Detect which cell encompasses the target text, then output its [X, Y] center coordinate. 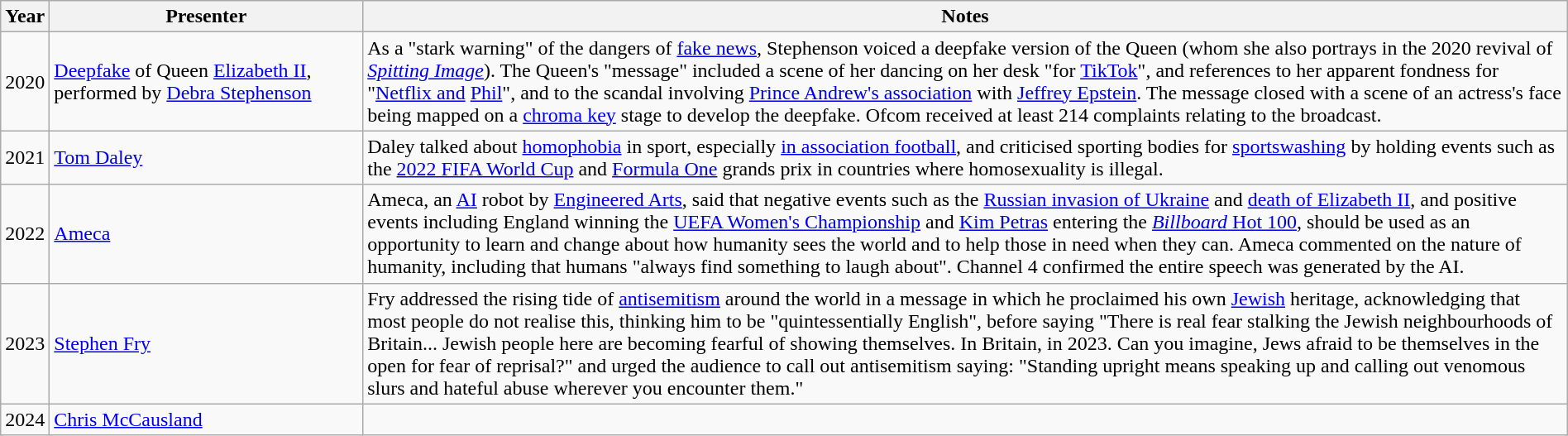
Year [25, 17]
Presenter [207, 17]
Deepfake of Queen Elizabeth II, performed by Debra Stephenson [207, 81]
Ameca [207, 233]
Tom Daley [207, 157]
2020 [25, 81]
2022 [25, 233]
2021 [25, 157]
Stephen Fry [207, 343]
Chris McCausland [207, 419]
Notes [966, 17]
2023 [25, 343]
2024 [25, 419]
